Capture the cell that displays the provided text and extract its (X, Y) central coordinate. 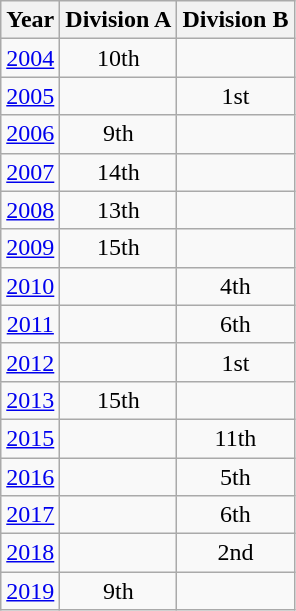
14th (118, 172)
2nd (236, 553)
13th (118, 210)
2012 (30, 362)
2005 (30, 96)
2013 (30, 400)
4th (236, 286)
2018 (30, 553)
11th (236, 438)
2019 (30, 591)
2011 (30, 324)
Division A (118, 20)
2009 (30, 248)
2010 (30, 286)
10th (118, 58)
5th (236, 477)
2015 (30, 438)
Division B (236, 20)
2017 (30, 515)
2016 (30, 477)
2007 (30, 172)
Year (30, 20)
2004 (30, 58)
2008 (30, 210)
2006 (30, 134)
